Return the (X, Y) coordinate for the center point of the cell that contains the specified text.  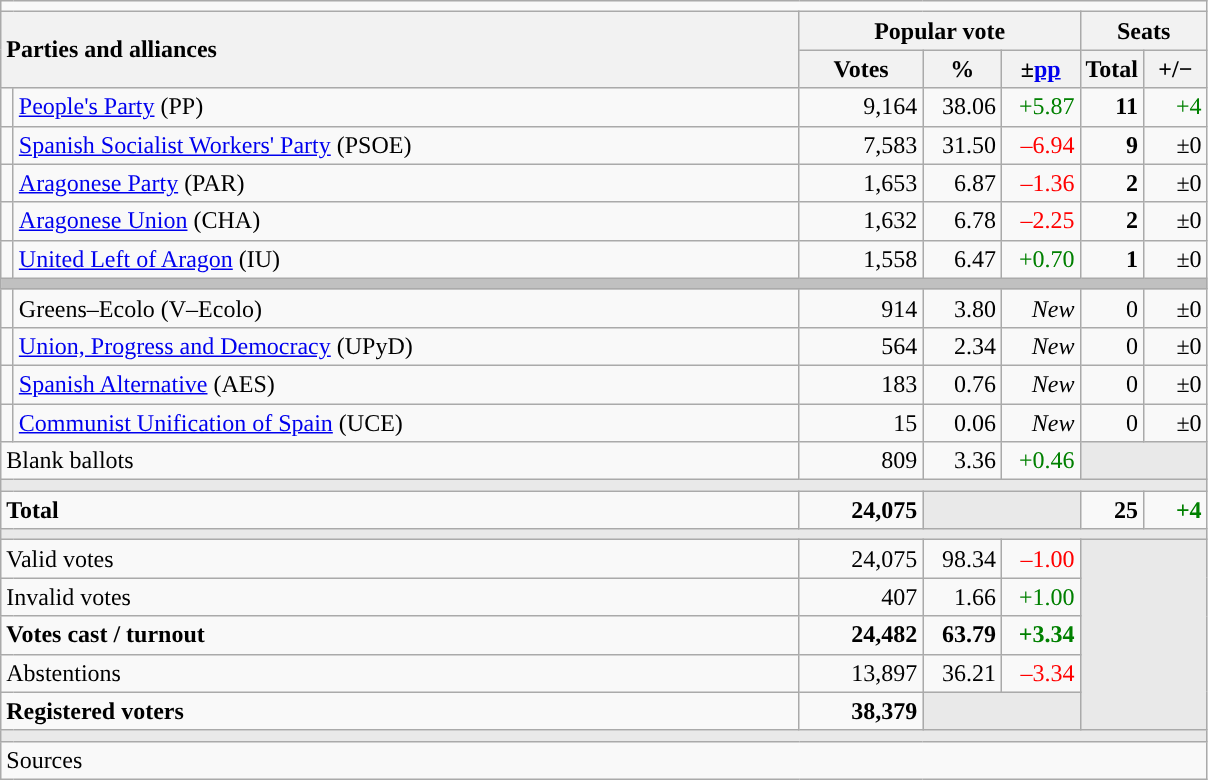
1,632 (861, 221)
+5.87 (1040, 107)
+3.34 (1040, 635)
+/− (1176, 69)
Popular vote (940, 31)
809 (861, 461)
9 (1112, 145)
Blank ballots (400, 461)
7,583 (861, 145)
6.47 (962, 259)
Greens–Ecolo (V–Ecolo) (406, 308)
3.36 (962, 461)
15 (861, 423)
63.79 (962, 635)
2.34 (962, 346)
25 (1112, 510)
38.06 (962, 107)
People's Party (PP) (406, 107)
36.21 (962, 673)
Parties and alliances (400, 50)
9,164 (861, 107)
Seats (1144, 31)
Spanish Socialist Workers' Party (PSOE) (406, 145)
–1.00 (1040, 559)
Aragonese Union (CHA) (406, 221)
1 (1112, 259)
13,897 (861, 673)
–6.94 (1040, 145)
24,482 (861, 635)
6.78 (962, 221)
1.66 (962, 597)
183 (861, 384)
United Left of Aragon (IU) (406, 259)
+1.00 (1040, 597)
Registered voters (400, 711)
–2.25 (1040, 221)
6.87 (962, 183)
–1.36 (1040, 183)
1,653 (861, 183)
98.34 (962, 559)
Union, Progress and Democracy (UPyD) (406, 346)
0.76 (962, 384)
+0.70 (1040, 259)
914 (861, 308)
407 (861, 597)
3.80 (962, 308)
Sources (604, 760)
1,558 (861, 259)
Votes (861, 69)
Spanish Alternative (AES) (406, 384)
0.06 (962, 423)
% (962, 69)
564 (861, 346)
Votes cast / turnout (400, 635)
Valid votes (400, 559)
Communist Unification of Spain (UCE) (406, 423)
Abstentions (400, 673)
11 (1112, 107)
31.50 (962, 145)
Invalid votes (400, 597)
38,379 (861, 711)
Aragonese Party (PAR) (406, 183)
+0.46 (1040, 461)
±pp (1040, 69)
–3.34 (1040, 673)
